Determine the [X, Y] coordinate at the center of the cell enclosing the given text.  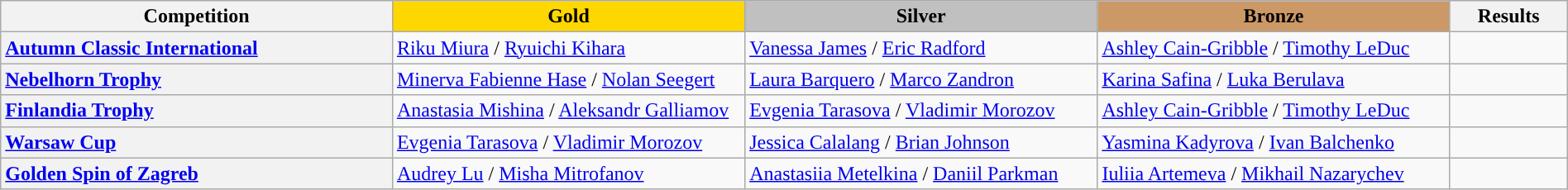
Audrey Lu / Misha Mitrofanov [568, 173]
Warsaw Cup [197, 142]
Gold [568, 17]
Anastasia Mishina / Aleksandr Galliamov [568, 111]
Vanessa James / Eric Radford [921, 48]
Karina Safina / Luka Berulava [1274, 79]
Golden Spin of Zagreb [197, 173]
Autumn Classic International [197, 48]
Yasmina Kadyrova / Ivan Balchenko [1274, 142]
Competition [197, 17]
Anastasiia Metelkina / Daniil Parkman [921, 173]
Riku Miura / Ryuichi Kihara [568, 48]
Results [1508, 17]
Finlandia Trophy [197, 111]
Jessica Calalang / Brian Johnson [921, 142]
Nebelhorn Trophy [197, 79]
Bronze [1274, 17]
Iuliia Artemeva / Mikhail Nazarychev [1274, 173]
Silver [921, 17]
Laura Barquero / Marco Zandron [921, 79]
Minerva Fabienne Hase / Nolan Seegert [568, 79]
